Return the [X, Y] coordinate for the center point of the cell that contains the specified text.  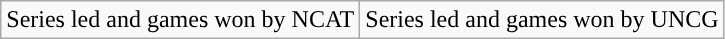
Series led and games won by NCAT [180, 20]
Series led and games won by UNCG [542, 20]
